Extract the [x, y] coordinate from the center of the cell holding the provided text.  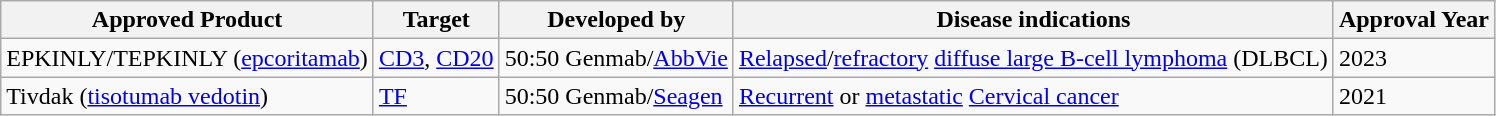
EPKINLY/TEPKINLY (epcoritamab) [188, 58]
Tivdak (tisotumab vedotin) [188, 96]
Recurrent or metastatic Cervical cancer [1033, 96]
50:50 Genmab/Seagen [616, 96]
CD3, CD20 [436, 58]
Relapsed/refractory diffuse large B-cell lymphoma (DLBCL) [1033, 58]
TF [436, 96]
2023 [1414, 58]
Target [436, 20]
Developed by [616, 20]
50:50 Genmab/AbbVie [616, 58]
2021 [1414, 96]
Approval Year [1414, 20]
Disease indications [1033, 20]
Approved Product [188, 20]
